Extract the (X, Y) coordinate from the center of the cell holding the provided text.  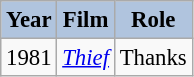
Year (29, 20)
Film (86, 20)
1981 (29, 58)
Role (153, 20)
Thief (86, 58)
Thanks (153, 58)
